Return the [x, y] coordinate for the center point of the cell that contains the specified text.  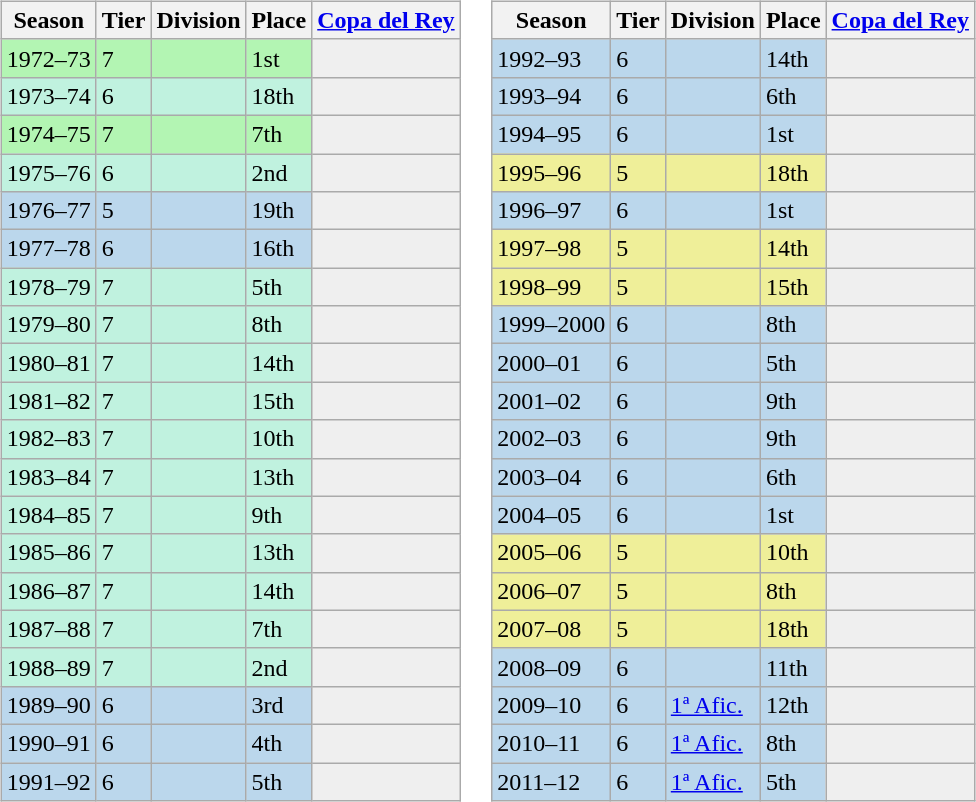
1986–87 [48, 591]
1976–77 [48, 211]
2007–08 [552, 629]
16th [279, 249]
12th [793, 705]
1992–93 [552, 58]
1982–83 [48, 439]
1980–81 [48, 363]
2009–10 [552, 705]
2004–05 [552, 515]
4th [279, 743]
2001–02 [552, 401]
2010–11 [552, 743]
1988–89 [48, 667]
3rd [279, 705]
1989–90 [48, 705]
2003–04 [552, 477]
1975–76 [48, 173]
1981–82 [48, 401]
2011–12 [552, 781]
1999–2000 [552, 325]
2006–07 [552, 591]
1990–91 [48, 743]
1973–74 [48, 96]
1993–94 [552, 96]
1983–84 [48, 477]
1998–99 [552, 287]
2000–01 [552, 363]
1996–97 [552, 211]
1991–92 [48, 781]
1985–86 [48, 553]
1995–96 [552, 173]
1987–88 [48, 629]
1994–95 [552, 134]
1979–80 [48, 325]
1984–85 [48, 515]
19th [279, 211]
1978–79 [48, 287]
2008–09 [552, 667]
11th [793, 667]
1997–98 [552, 249]
1974–75 [48, 134]
1972–73 [48, 58]
2005–06 [552, 553]
1977–78 [48, 249]
2002–03 [552, 439]
